Return (X, Y) of the center of cell containing provided text 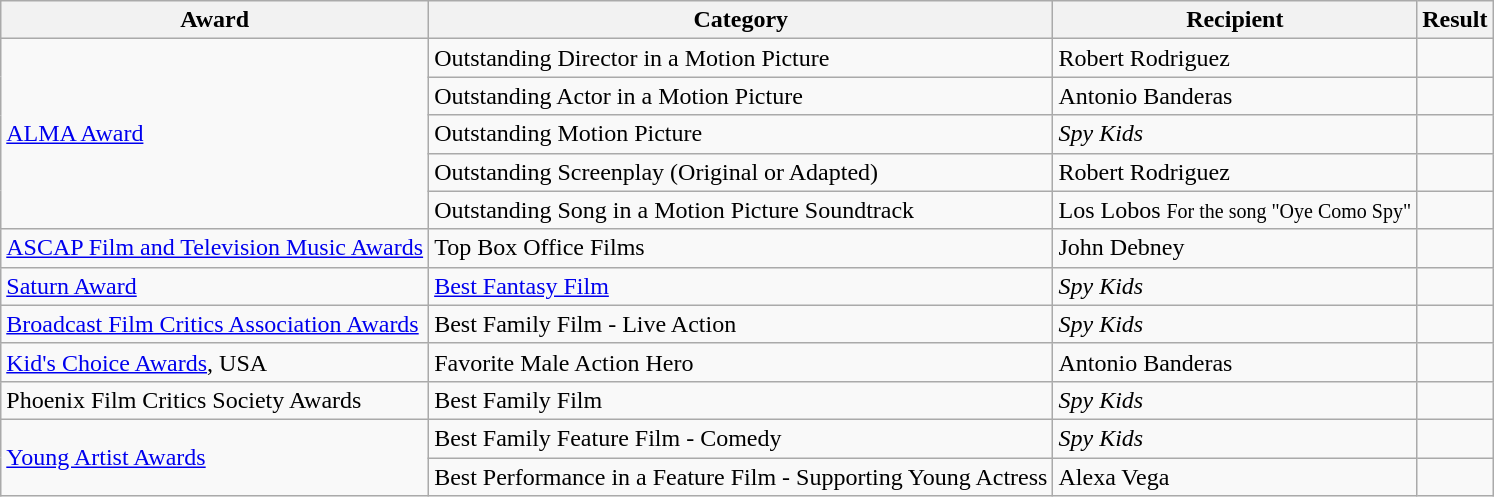
Los Lobos For the song "Oye Como Spy" (1235, 210)
Result (1455, 20)
Recipient (1235, 20)
Top Box Office Films (741, 248)
John Debney (1235, 248)
ASCAP Film and Television Music Awards (215, 248)
Favorite Male Action Hero (741, 362)
Outstanding Song in a Motion Picture Soundtrack (741, 210)
Outstanding Actor in a Motion Picture (741, 96)
Category (741, 20)
Best Fantasy Film (741, 286)
Outstanding Motion Picture (741, 134)
Broadcast Film Critics Association Awards (215, 324)
Young Artist Awards (215, 457)
Award (215, 20)
Best Family Feature Film - Comedy (741, 438)
Outstanding Director in a Motion Picture (741, 58)
Outstanding Screenplay (Original or Adapted) (741, 172)
Best Family Film - Live Action (741, 324)
ALMA Award (215, 134)
Saturn Award (215, 286)
Phoenix Film Critics Society Awards (215, 400)
Best Performance in a Feature Film - Supporting Young Actress (741, 477)
Alexa Vega (1235, 477)
Best Family Film (741, 400)
Kid's Choice Awards, USA (215, 362)
